Scan for the cell matching the given text and deliver its [x, y] coordinate at center. 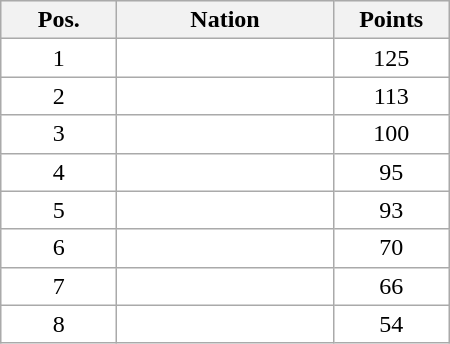
Nation [225, 20]
4 [59, 172]
66 [391, 286]
54 [391, 324]
100 [391, 134]
95 [391, 172]
7 [59, 286]
2 [59, 96]
5 [59, 210]
Pos. [59, 20]
3 [59, 134]
6 [59, 248]
70 [391, 248]
93 [391, 210]
113 [391, 96]
8 [59, 324]
Points [391, 20]
1 [59, 58]
125 [391, 58]
